From the cell containing the given text, extract its center point as [x, y] coordinate. 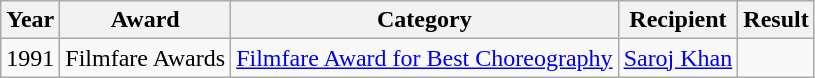
Recipient [678, 20]
Saroj Khan [678, 58]
Filmfare Award for Best Choreography [424, 58]
Award [146, 20]
Result [776, 20]
1991 [30, 58]
Year [30, 20]
Category [424, 20]
Filmfare Awards [146, 58]
